From the cell containing the given text, extract its center point as [x, y] coordinate. 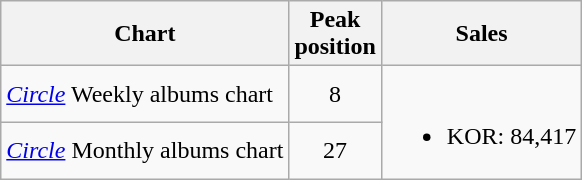
Circle Weekly albums chart [145, 94]
Peakposition [335, 34]
Sales [481, 34]
8 [335, 94]
27 [335, 150]
Chart [145, 34]
KOR: 84,417 [481, 122]
Circle Monthly albums chart [145, 150]
